For the text-containing cell, return its midpoint in [X, Y] coordinate format. 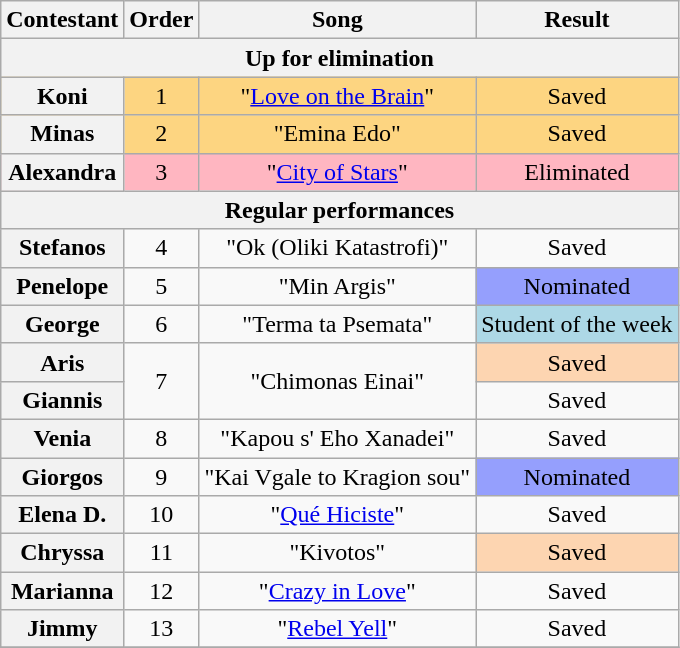
Student of the week [577, 324]
Regular performances [340, 210]
Stefanos [62, 248]
Contestant [62, 20]
11 [162, 553]
"Min Argis" [338, 286]
"Kai Vgale to Kragion sou" [338, 477]
Elena D. [62, 515]
Order [162, 20]
Eliminated [577, 172]
"Chimonas Einai" [338, 381]
"Ok (Oliki Katastrofi)" [338, 248]
Result [577, 20]
Koni [62, 96]
Penelope [62, 286]
12 [162, 591]
George [62, 324]
Venia [62, 438]
Up for elimination [340, 58]
6 [162, 324]
Jimmy [62, 629]
"Qué Hiciste" [338, 515]
"Crazy in Love" [338, 591]
10 [162, 515]
Giannis [62, 400]
9 [162, 477]
Alexandra [62, 172]
"Love on the Brain" [338, 96]
"Emina Edo" [338, 134]
Giorgos [62, 477]
Minas [62, 134]
Marianna [62, 591]
"Terma ta Psemata" [338, 324]
"City of Stars" [338, 172]
1 [162, 96]
"Rebel Yell" [338, 629]
Song [338, 20]
Chryssa [62, 553]
"Kapou s' Eho Xanadei" [338, 438]
7 [162, 381]
"Kivotos" [338, 553]
4 [162, 248]
5 [162, 286]
8 [162, 438]
2 [162, 134]
3 [162, 172]
13 [162, 629]
Aris [62, 362]
